Return (x, y) of the center of cell containing provided text 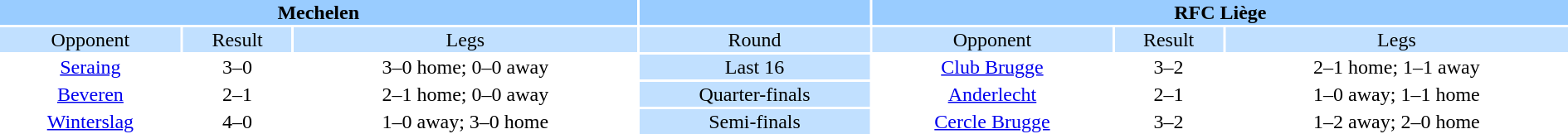
Winterslag (90, 122)
Semi-finals (754, 122)
Beveren (90, 94)
2–1 home; 1–1 away (1397, 67)
Club Brugge (992, 67)
1–0 away; 3–0 home (465, 122)
3–0 (237, 67)
3–0 home; 0–0 away (465, 67)
RFC Liège (1220, 12)
2–1 home; 0–0 away (465, 94)
Mechelen (319, 12)
1–0 away; 1–1 home (1397, 94)
Anderlecht (992, 94)
Quarter-finals (754, 94)
Round (754, 40)
Cercle Brugge (992, 122)
Seraing (90, 67)
Last 16 (754, 67)
4–0 (237, 122)
1–2 away; 2–0 home (1397, 122)
